Find where the given text appears and provide that cell's center as (X, Y) coordinate. 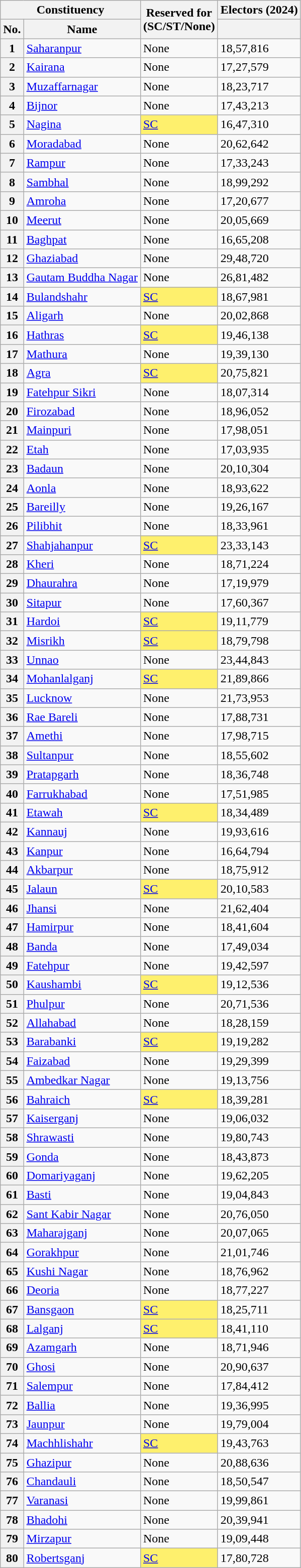
Mirzapur (82, 1539)
18,99,292 (259, 182)
Jhansi (82, 908)
Misrikh (82, 641)
23 (12, 468)
17 (12, 354)
Jaunpur (82, 1424)
Deoria (82, 1290)
Gorakhpur (82, 1252)
18,43,873 (259, 1156)
19,39,130 (259, 354)
14 (12, 297)
17,19,979 (259, 583)
49 (12, 966)
20,88,636 (259, 1463)
Rampur (82, 163)
Sant Kabir Nagar (82, 1214)
17,98,715 (259, 736)
60 (12, 1176)
43 (12, 851)
16,64,794 (259, 851)
Hardoi (82, 622)
Name (82, 29)
17,88,731 (259, 717)
18,25,711 (259, 1309)
Baghpat (82, 239)
18,57,816 (259, 48)
4 (12, 105)
40 (12, 793)
Firozabad (82, 411)
15 (12, 316)
6 (12, 144)
20,71,536 (259, 1004)
No. (12, 29)
7 (12, 163)
18,07,314 (259, 392)
19,12,536 (259, 985)
74 (12, 1443)
Kushi Nagar (82, 1271)
18,33,961 (259, 526)
Unnao (82, 660)
Basti (82, 1195)
Hamirpur (82, 927)
Moradabad (82, 144)
Hathras (82, 335)
20,90,637 (259, 1367)
2 (12, 67)
73 (12, 1424)
Pratapgarh (82, 774)
Amethi (82, 736)
Saharanpur (82, 48)
Agra (82, 373)
20,39,941 (259, 1520)
Etah (82, 449)
Nagina (82, 125)
8 (12, 182)
17,84,412 (259, 1386)
18,41,604 (259, 927)
Allahabad (82, 1023)
17,51,985 (259, 793)
Aonla (82, 488)
35 (12, 698)
32 (12, 641)
Maharajganj (82, 1233)
Jalaun (82, 889)
41 (12, 812)
Ghaziabad (82, 259)
33 (12, 660)
17,33,243 (259, 163)
17,80,728 (259, 1558)
17,60,367 (259, 602)
Ghosi (82, 1367)
37 (12, 736)
21,01,746 (259, 1252)
Gonda (82, 1156)
64 (12, 1252)
53 (12, 1042)
46 (12, 908)
13 (12, 278)
Shahjahanpur (82, 545)
17,49,034 (259, 946)
17,98,051 (259, 430)
18 (12, 373)
57 (12, 1118)
9 (12, 201)
45 (12, 889)
17,43,213 (259, 105)
20,10,583 (259, 889)
11 (12, 239)
21,89,866 (259, 679)
71 (12, 1386)
27 (12, 545)
76 (12, 1482)
Etawah (82, 812)
21,73,953 (259, 698)
65 (12, 1271)
18,55,602 (259, 755)
Chandauli (82, 1482)
18,96,052 (259, 411)
80 (12, 1558)
Bijnor (82, 105)
21,62,404 (259, 908)
31 (12, 622)
30 (12, 602)
Amroha (82, 201)
20,76,050 (259, 1214)
29 (12, 583)
51 (12, 1004)
20,02,868 (259, 316)
Shrawasti (82, 1137)
20,07,065 (259, 1233)
19,26,167 (259, 507)
19,06,032 (259, 1118)
Farrukhabad (82, 793)
Bareilly (82, 507)
Kanpur (82, 851)
Pilibhit (82, 526)
Lucknow (82, 698)
23,44,843 (259, 660)
Gautam Buddha Nagar (82, 278)
Kaiserganj (82, 1118)
Reserved for(SC/ST/None) (179, 20)
Phulpur (82, 1004)
18,79,798 (259, 641)
Constituency (70, 10)
42 (12, 831)
75 (12, 1463)
18,75,912 (259, 870)
Domariyaganj (82, 1176)
36 (12, 717)
17,03,935 (259, 449)
Ghazipur (82, 1463)
Mohanlalganj (82, 679)
19,11,779 (259, 622)
16,65,208 (259, 239)
22 (12, 449)
18,67,981 (259, 297)
Fatehpur Sikri (82, 392)
Kannauj (82, 831)
Bahraich (82, 1099)
Varanasi (82, 1501)
79 (12, 1539)
66 (12, 1290)
44 (12, 870)
20,10,304 (259, 468)
Bhadohi (82, 1520)
67 (12, 1309)
16,47,310 (259, 125)
72 (12, 1405)
18,23,717 (259, 86)
1 (12, 48)
19,93,616 (259, 831)
Robertsganj (82, 1558)
Muzaffarnagar (82, 86)
Sambhal (82, 182)
19,46,138 (259, 335)
Rae Bareli (82, 717)
19,36,995 (259, 1405)
39 (12, 774)
18,28,159 (259, 1023)
19,42,597 (259, 966)
Bulandshahr (82, 297)
20,05,669 (259, 220)
Dhaurahra (82, 583)
Bansgaon (82, 1309)
77 (12, 1501)
Machhlishahr (82, 1443)
29,48,720 (259, 259)
Barabanki (82, 1042)
Salempur (82, 1386)
70 (12, 1367)
18,76,962 (259, 1271)
18,71,946 (259, 1348)
Badaun (82, 468)
Electors (2024) (259, 10)
Meerut (82, 220)
Kheri (82, 564)
18,93,622 (259, 488)
18,77,227 (259, 1290)
Kaushambi (82, 985)
Banda (82, 946)
18,34,489 (259, 812)
19,43,763 (259, 1443)
26,81,482 (259, 278)
47 (12, 927)
Akbarpur (82, 870)
18,50,547 (259, 1482)
18,39,281 (259, 1099)
20,75,821 (259, 373)
18,36,748 (259, 774)
19,99,861 (259, 1501)
20 (12, 411)
Fatehpur (82, 966)
19,19,282 (259, 1042)
78 (12, 1520)
Ballia (82, 1405)
5 (12, 125)
56 (12, 1099)
55 (12, 1080)
54 (12, 1061)
12 (12, 259)
19,09,448 (259, 1539)
17,20,677 (259, 201)
Mainpuri (82, 430)
23,33,143 (259, 545)
52 (12, 1023)
19,80,743 (259, 1137)
19,79,004 (259, 1424)
26 (12, 526)
25 (12, 507)
19,29,399 (259, 1061)
Aligarh (82, 316)
69 (12, 1348)
68 (12, 1329)
Azamgarh (82, 1348)
Mathura (82, 354)
63 (12, 1233)
38 (12, 755)
Ambedkar Nagar (82, 1080)
24 (12, 488)
58 (12, 1137)
Faizabad (82, 1061)
20,62,642 (259, 144)
16 (12, 335)
18,71,224 (259, 564)
21 (12, 430)
34 (12, 679)
19,62,205 (259, 1176)
3 (12, 86)
10 (12, 220)
Sitapur (82, 602)
Kairana (82, 67)
61 (12, 1195)
19 (12, 392)
Sultanpur (82, 755)
Lalganj (82, 1329)
48 (12, 946)
50 (12, 985)
19,13,756 (259, 1080)
28 (12, 564)
59 (12, 1156)
19,04,843 (259, 1195)
18,41,110 (259, 1329)
17,27,579 (259, 67)
62 (12, 1214)
